Capture the cell that displays the provided text and extract its [X, Y] central coordinate. 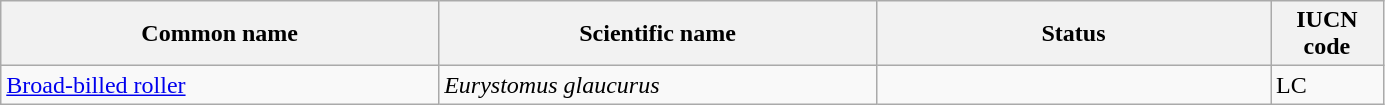
Common name [220, 34]
IUCN code [1328, 34]
Eurystomus glaucurus [658, 85]
Scientific name [658, 34]
LC [1328, 85]
Broad-billed roller [220, 85]
Status [1073, 34]
